Return the (X, Y) coordinate for the center point of the cell that contains the specified text.  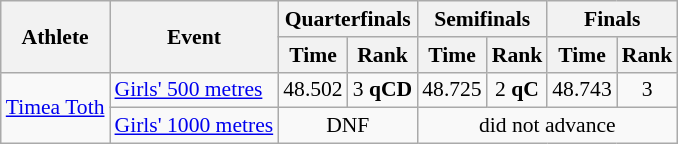
DNF (348, 126)
Finals (612, 19)
did not advance (547, 126)
Semifinals (482, 19)
Quarterfinals (348, 19)
48.725 (452, 90)
2 qC (518, 90)
Girls' 1000 metres (194, 126)
48.502 (312, 90)
Event (194, 36)
3 qCD (383, 90)
Girls' 500 metres (194, 90)
Athlete (56, 36)
48.743 (582, 90)
Timea Toth (56, 108)
3 (648, 90)
